Return [X, Y] of the center of cell containing provided text 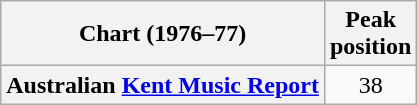
Australian Kent Music Report [163, 85]
38 [370, 85]
Chart (1976–77) [163, 34]
Peakposition [370, 34]
